Output the [x, y] coordinate of the center of the cell containing the given text.  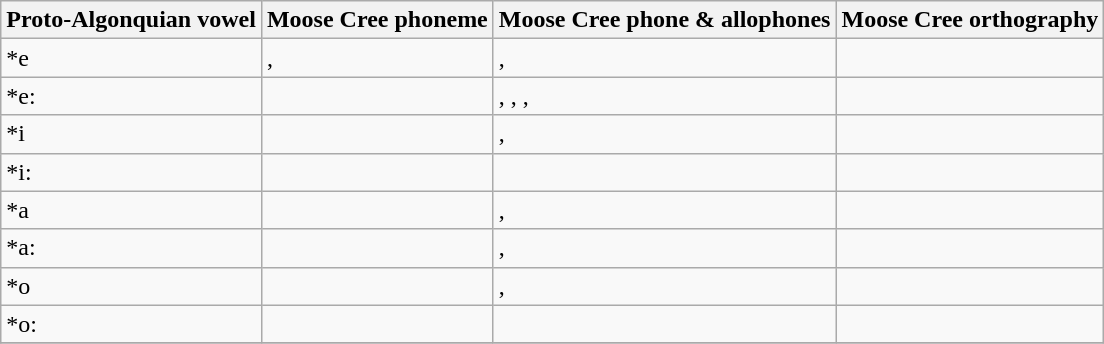
Moose Cree orthography [970, 20]
*i: [132, 172]
, , , [664, 96]
*a: [132, 248]
*o [132, 286]
*e [132, 58]
*e: [132, 96]
Moose Cree phone & allophones [664, 20]
*a [132, 210]
Moose Cree phoneme [377, 20]
*i [132, 134]
*o: [132, 324]
Proto-Algonquian vowel [132, 20]
